From the cell containing the given text, extract its center point as (X, Y) coordinate. 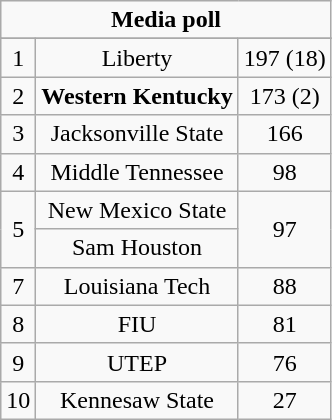
Middle Tennessee (137, 172)
7 (18, 286)
27 (284, 400)
4 (18, 172)
9 (18, 362)
Western Kentucky (137, 96)
173 (2) (284, 96)
76 (284, 362)
97 (284, 229)
98 (284, 172)
Liberty (137, 58)
Kennesaw State (137, 400)
3 (18, 134)
5 (18, 229)
8 (18, 324)
88 (284, 286)
2 (18, 96)
UTEP (137, 362)
81 (284, 324)
FIU (137, 324)
Sam Houston (137, 248)
Louisiana Tech (137, 286)
Jacksonville State (137, 134)
10 (18, 400)
166 (284, 134)
197 (18) (284, 58)
Media poll (166, 20)
1 (18, 58)
New Mexico State (137, 210)
